Capture the cell that displays the provided text and extract its (x, y) central coordinate. 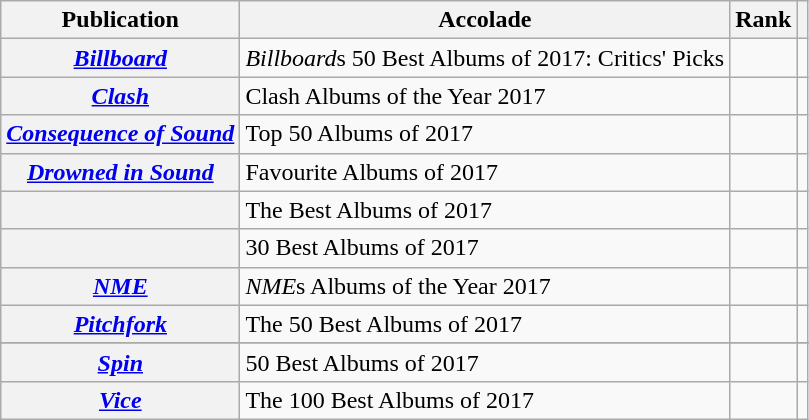
NME (120, 286)
30 Best Albums of 2017 (485, 248)
Vice (120, 400)
Rank (764, 20)
Pitchfork (120, 324)
Drowned in Sound (120, 172)
Billboards 50 Best Albums of 2017: Critics' Picks (485, 58)
Billboard (120, 58)
Clash Albums of the Year 2017 (485, 96)
Consequence of Sound (120, 134)
Publication (120, 20)
NMEs Albums of the Year 2017 (485, 286)
50 Best Albums of 2017 (485, 362)
Clash (120, 96)
Top 50 Albums of 2017 (485, 134)
The 100 Best Albums of 2017 (485, 400)
Favourite Albums of 2017 (485, 172)
The 50 Best Albums of 2017 (485, 324)
The Best Albums of 2017 (485, 210)
Spin (120, 362)
Accolade (485, 20)
